Return [x, y] of the center of cell containing provided text 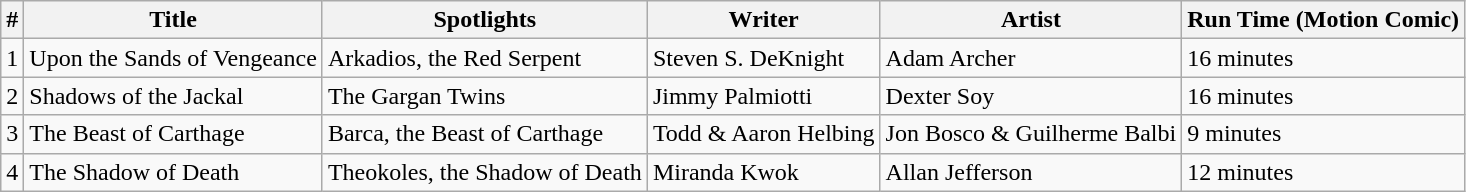
Todd & Aaron Helbing [764, 134]
Shadows of the Jackal [174, 96]
Dexter Soy [1031, 96]
Theokoles, the Shadow of Death [484, 172]
Adam Archer [1031, 58]
Run Time (Motion Comic) [1324, 20]
Steven S. DeKnight [764, 58]
3 [12, 134]
4 [12, 172]
The Beast of Carthage [174, 134]
Spotlights [484, 20]
Arkadios, the Red Serpent [484, 58]
The Shadow of Death [174, 172]
Allan Jefferson [1031, 172]
Artist [1031, 20]
Jon Bosco & Guilherme Balbi [1031, 134]
# [12, 20]
Jimmy Palmiotti [764, 96]
Title [174, 20]
The Gargan Twins [484, 96]
Upon the Sands of Vengeance [174, 58]
1 [12, 58]
Miranda Kwok [764, 172]
12 minutes [1324, 172]
2 [12, 96]
Barca, the Beast of Carthage [484, 134]
Writer [764, 20]
9 minutes [1324, 134]
